Identify which cell holds the provided text, then report its [x, y] central coordinate. 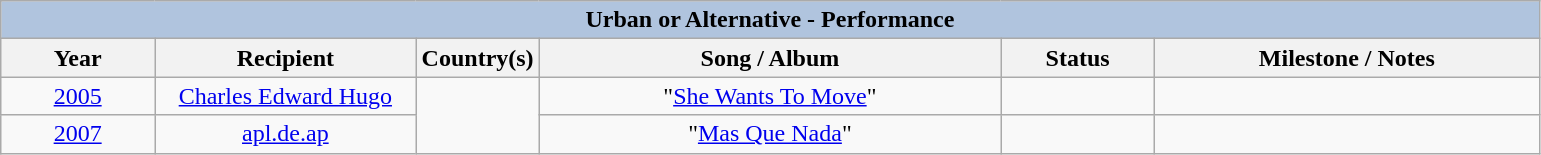
"She Wants To Move" [770, 96]
Year [78, 58]
"Mas Que Nada" [770, 134]
Song / Album [770, 58]
2007 [78, 134]
2005 [78, 96]
Charles Edward Hugo [286, 96]
Urban or Alternative - Performance [770, 20]
Status [1078, 58]
Recipient [286, 58]
Milestone / Notes [1346, 58]
Country(s) [478, 58]
apl.de.ap [286, 134]
